Find where the given text appears and provide that cell's center as (X, Y) coordinate. 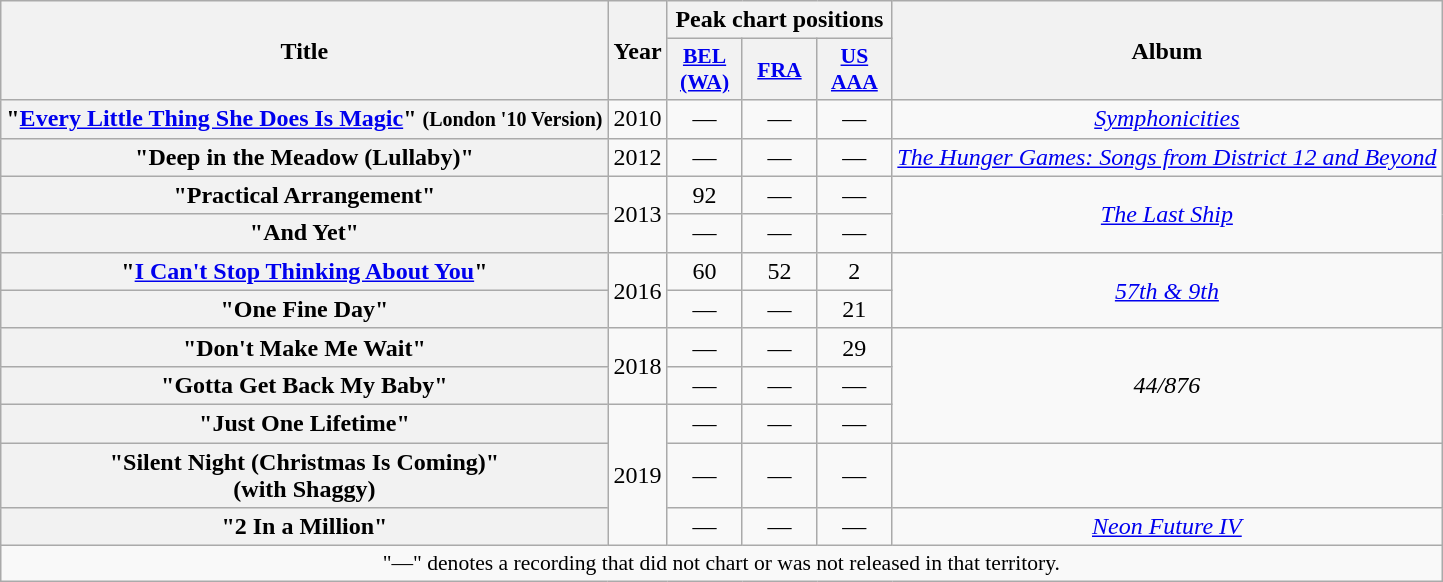
21 (854, 309)
2016 (638, 290)
Year (638, 50)
Neon Future IV (1167, 527)
"—" denotes a recording that did not chart or was not released in that territory. (722, 564)
"Silent Night (Christmas Is Coming)"(with Shaggy) (304, 474)
2 (854, 271)
2013 (638, 214)
57th & 9th (1167, 290)
44/876 (1167, 385)
Title (304, 50)
Peak chart positions (780, 20)
Album (1167, 50)
FRA (780, 70)
"Practical Arrangement" (304, 195)
Symphonicities (1167, 119)
"I Can't Stop Thinking About You" (304, 271)
"One Fine Day" (304, 309)
The Hunger Games: Songs from District 12 and Beyond (1167, 157)
"Deep in the Meadow (Lullaby)" (304, 157)
2012 (638, 157)
29 (854, 347)
2010 (638, 119)
2019 (638, 474)
"Just One Lifetime" (304, 423)
60 (704, 271)
"Don't Make Me Wait" (304, 347)
52 (780, 271)
"Every Little Thing She Does Is Magic" (London '10 Version) (304, 119)
BEL(WA) (704, 70)
USAAA (854, 70)
2018 (638, 366)
"Gotta Get Back My Baby" (304, 385)
"And Yet" (304, 233)
92 (704, 195)
The Last Ship (1167, 214)
"2 In a Million" (304, 527)
